Detect which cell encompasses the target text, then output its [x, y] center coordinate. 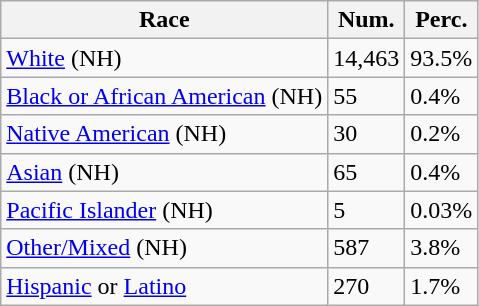
14,463 [366, 58]
5 [366, 210]
Hispanic or Latino [164, 286]
Native American (NH) [164, 134]
Pacific Islander (NH) [164, 210]
Black or African American (NH) [164, 96]
Asian (NH) [164, 172]
30 [366, 134]
0.03% [442, 210]
Race [164, 20]
55 [366, 96]
0.2% [442, 134]
1.7% [442, 286]
Other/Mixed (NH) [164, 248]
270 [366, 286]
Perc. [442, 20]
93.5% [442, 58]
3.8% [442, 248]
587 [366, 248]
White (NH) [164, 58]
65 [366, 172]
Num. [366, 20]
